Capture the cell that displays the provided text and extract its (X, Y) central coordinate. 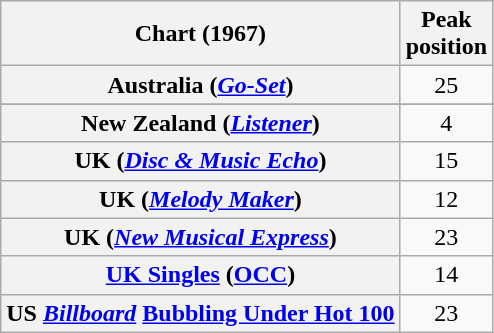
4 (446, 123)
14 (446, 275)
Australia (Go-Set) (200, 85)
25 (446, 85)
UK (New Musical Express) (200, 237)
UK (Melody Maker) (200, 199)
UK (Disc & Music Echo) (200, 161)
US Billboard Bubbling Under Hot 100 (200, 313)
Peakposition (446, 34)
Chart (1967) (200, 34)
New Zealand (Listener) (200, 123)
15 (446, 161)
12 (446, 199)
UK Singles (OCC) (200, 275)
